Return (x, y) of the center of cell containing provided text 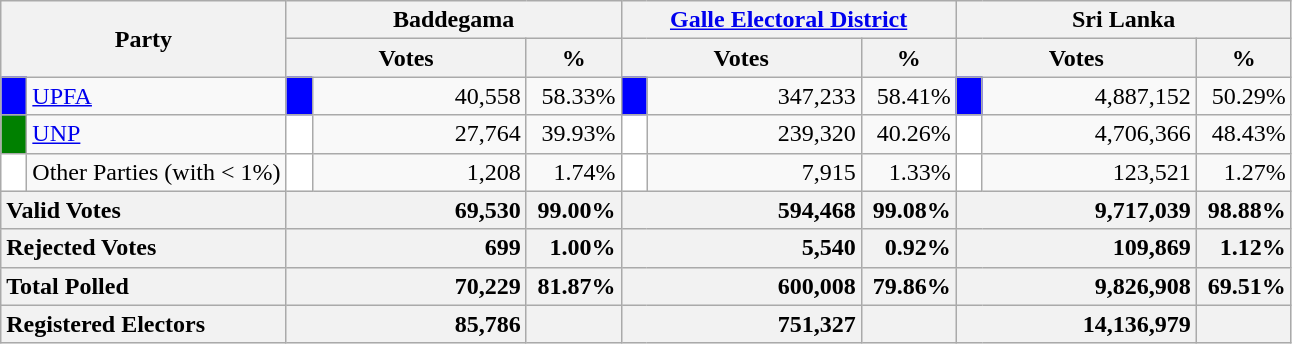
70,229 (406, 286)
1.33% (908, 172)
48.43% (1244, 134)
594,468 (741, 210)
1.12% (1244, 248)
9,826,908 (1076, 286)
39.93% (574, 134)
0.92% (908, 248)
79.86% (908, 286)
1,208 (419, 172)
4,706,366 (1089, 134)
699 (406, 248)
347,233 (754, 96)
40,558 (419, 96)
239,320 (754, 134)
751,327 (741, 324)
UNP (156, 134)
1.00% (574, 248)
1.27% (1244, 172)
7,915 (754, 172)
Sri Lanka (1124, 20)
Other Parties (with < 1%) (156, 172)
58.33% (574, 96)
Galle Electoral District (788, 20)
9,717,039 (1076, 210)
69.51% (1244, 286)
50.29% (1244, 96)
Party (144, 39)
85,786 (406, 324)
Baddegama (454, 20)
99.00% (574, 210)
98.88% (1244, 210)
69,530 (406, 210)
Rejected Votes (144, 248)
1.74% (574, 172)
123,521 (1089, 172)
600,008 (741, 286)
27,764 (419, 134)
58.41% (908, 96)
109,869 (1076, 248)
40.26% (908, 134)
Total Polled (144, 286)
Valid Votes (144, 210)
99.08% (908, 210)
UPFA (156, 96)
81.87% (574, 286)
Registered Electors (144, 324)
14,136,979 (1076, 324)
4,887,152 (1089, 96)
5,540 (741, 248)
